From the cell containing the given text, extract its center point as (X, Y) coordinate. 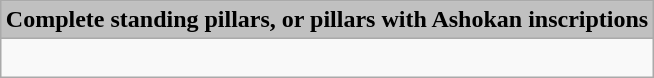
Complete standing pillars, or pillars with Ashokan inscriptions (326, 20)
